For the text-containing cell, return its midpoint in [X, Y] coordinate format. 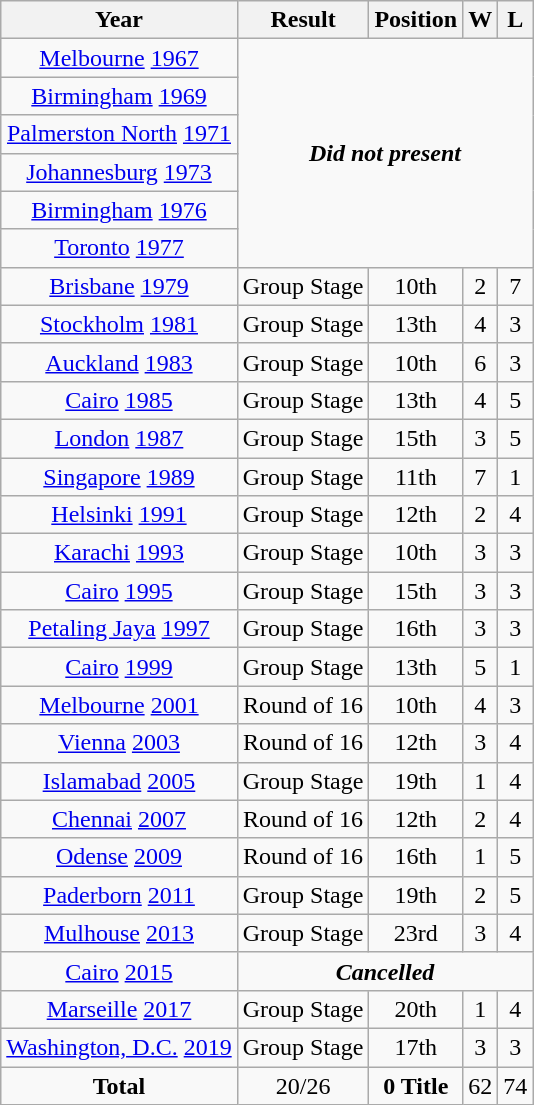
Marseille 2017 [119, 1009]
W [480, 20]
0 Title [416, 1085]
Islamabad 2005 [119, 781]
Melbourne 2001 [119, 705]
Cairo 1995 [119, 591]
Auckland 1983 [119, 362]
Did not present [385, 153]
17th [416, 1047]
62 [480, 1085]
Mulhouse 2013 [119, 933]
Toronto 1977 [119, 248]
74 [516, 1085]
Helsinki 1991 [119, 515]
Washington, D.C. 2019 [119, 1047]
23rd [416, 933]
Palmerston North 1971 [119, 134]
Odense 2009 [119, 857]
6 [480, 362]
Cairo 1999 [119, 667]
London 1987 [119, 438]
Karachi 1993 [119, 553]
Birmingham 1976 [119, 210]
Cairo 1985 [119, 400]
Year [119, 20]
Vienna 2003 [119, 743]
Singapore 1989 [119, 477]
Stockholm 1981 [119, 324]
20th [416, 1009]
Result [303, 20]
11th [416, 477]
Cairo 2015 [119, 971]
Johannesburg 1973 [119, 172]
Paderborn 2011 [119, 895]
Birmingham 1969 [119, 96]
Chennai 2007 [119, 819]
Total [119, 1085]
L [516, 20]
Brisbane 1979 [119, 286]
Petaling Jaya 1997 [119, 629]
20/26 [303, 1085]
Cancelled [385, 971]
Position [416, 20]
Melbourne 1967 [119, 58]
